Scan for the cell matching the given text and deliver its (X, Y) coordinate at center. 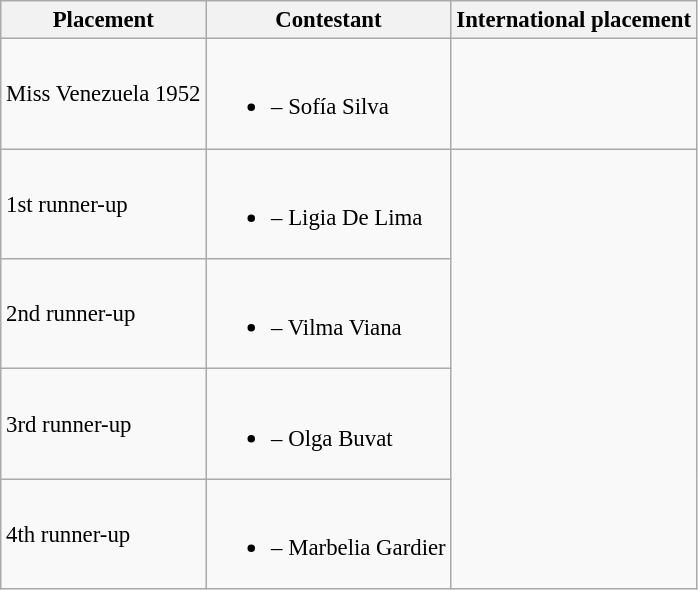
1st runner-up (104, 204)
– Ligia De Lima (328, 204)
Miss Venezuela 1952 (104, 94)
2nd runner-up (104, 314)
– Sofía Silva (328, 94)
3rd runner-up (104, 424)
– Vilma Viana (328, 314)
International placement (574, 20)
– Olga Buvat (328, 424)
4th runner-up (104, 534)
Contestant (328, 20)
Placement (104, 20)
– Marbelia Gardier (328, 534)
